Extract the [X, Y] coordinate from the center of the cell holding the provided text.  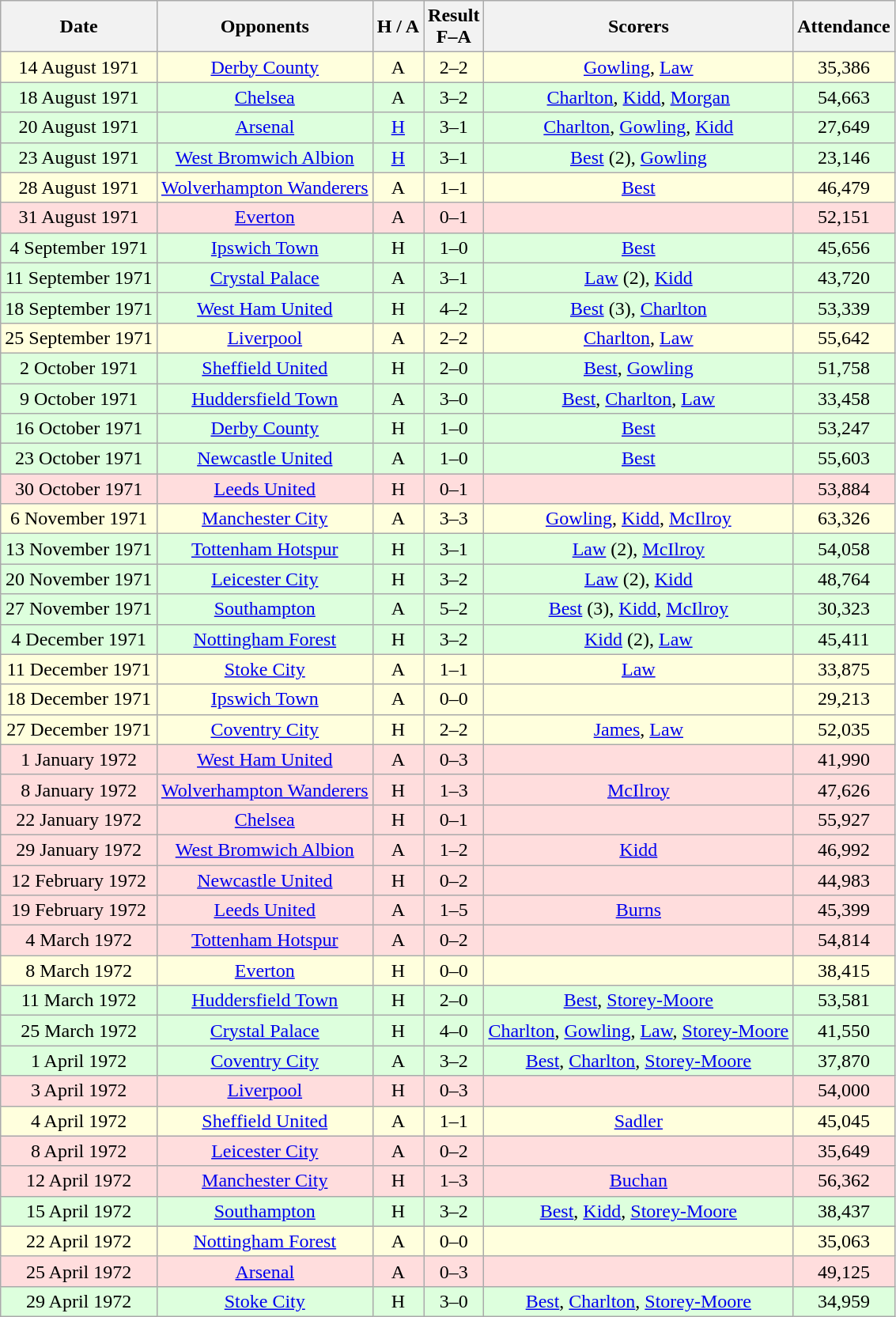
4–2 [454, 308]
6 November 1971 [79, 519]
ResultF–A [454, 27]
Law [639, 669]
1 January 1972 [79, 759]
Best (3), Charlton [639, 308]
29 April 1972 [79, 1301]
Buchan [639, 1181]
55,927 [844, 819]
43,720 [844, 278]
2 October 1971 [79, 368]
55,603 [844, 459]
45,399 [844, 910]
27 November 1971 [79, 609]
5–2 [454, 609]
45,045 [844, 1121]
38,437 [844, 1211]
Kidd [639, 850]
1–5 [454, 910]
55,642 [844, 338]
8 January 1972 [79, 789]
54,814 [844, 940]
23,146 [844, 157]
25 September 1971 [79, 338]
41,550 [844, 1031]
23 October 1971 [79, 459]
38,415 [844, 971]
Date [79, 27]
Kidd (2), Law [639, 639]
25 April 1972 [79, 1271]
52,151 [844, 218]
Best (3), Kidd, McIlroy [639, 609]
Best, Gowling [639, 368]
31 August 1971 [79, 218]
20 November 1971 [79, 579]
4–0 [454, 1031]
13 November 1971 [79, 549]
4 March 1972 [79, 940]
53,339 [844, 308]
Attendance [844, 27]
1–2 [454, 850]
McIlroy [639, 789]
8 April 1972 [79, 1151]
22 April 1972 [79, 1241]
30,323 [844, 609]
63,326 [844, 519]
8 March 1972 [79, 971]
25 March 1972 [79, 1031]
33,458 [844, 398]
Best, Charlton, Law [639, 398]
Best, Kidd, Storey-Moore [639, 1211]
54,058 [844, 549]
Charlton, Law [639, 338]
Opponents [264, 27]
11 September 1971 [79, 278]
Best, Storey-Moore [639, 1001]
Charlton, Kidd, Morgan [639, 97]
35,063 [844, 1241]
19 February 1972 [79, 910]
53,884 [844, 489]
44,983 [844, 880]
18 September 1971 [79, 308]
53,247 [844, 429]
27 December 1971 [79, 729]
56,362 [844, 1181]
33,875 [844, 669]
12 February 1972 [79, 880]
3–3 [454, 519]
54,663 [844, 97]
Law (2), McIlroy [639, 549]
22 January 1972 [79, 819]
16 October 1971 [79, 429]
Gowling, Kidd, McIlroy [639, 519]
H / A [398, 27]
James, Law [639, 729]
Scorers [639, 27]
Charlton, Gowling, Law, Storey-Moore [639, 1031]
Charlton, Gowling, Kidd [639, 127]
1 April 1972 [79, 1061]
51,758 [844, 368]
11 March 1972 [79, 1001]
4 April 1972 [79, 1121]
28 August 1971 [79, 187]
9 October 1971 [79, 398]
27,649 [844, 127]
47,626 [844, 789]
46,992 [844, 850]
Sadler [639, 1121]
15 April 1972 [79, 1211]
18 December 1971 [79, 699]
Best (2), Gowling [639, 157]
29,213 [844, 699]
54,000 [844, 1091]
14 August 1971 [79, 67]
37,870 [844, 1061]
45,656 [844, 248]
29 January 1972 [79, 850]
53,581 [844, 1001]
23 August 1971 [79, 157]
20 August 1971 [79, 127]
Burns [639, 910]
35,649 [844, 1151]
46,479 [844, 187]
4 September 1971 [79, 248]
34,959 [844, 1301]
Gowling, Law [639, 67]
48,764 [844, 579]
49,125 [844, 1271]
12 April 1972 [79, 1181]
11 December 1971 [79, 669]
18 August 1971 [79, 97]
52,035 [844, 729]
35,386 [844, 67]
45,411 [844, 639]
30 October 1971 [79, 489]
4 December 1971 [79, 639]
41,990 [844, 759]
3 April 1972 [79, 1091]
